Output the [x, y] coordinate of the center of the cell containing the given text.  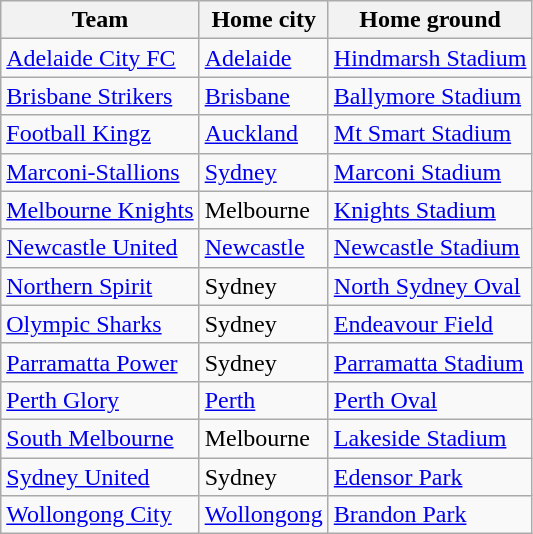
Ballymore Stadium [430, 96]
Adelaide [264, 58]
Hindmarsh Stadium [430, 58]
Sydney United [100, 477]
Newcastle Stadium [430, 248]
Perth [264, 400]
Perth Glory [100, 400]
Newcastle United [100, 248]
Brisbane Strikers [100, 96]
Knights Stadium [430, 210]
Marconi-Stallions [100, 172]
Northern Spirit [100, 286]
Endeavour Field [430, 324]
Melbourne Knights [100, 210]
Marconi Stadium [430, 172]
Brandon Park [430, 515]
Mt Smart Stadium [430, 134]
Newcastle [264, 248]
Brisbane [264, 96]
Football Kingz [100, 134]
Parramatta Stadium [430, 362]
Home city [264, 20]
Wollongong City [100, 515]
Auckland [264, 134]
Wollongong [264, 515]
Lakeside Stadium [430, 438]
Parramatta Power [100, 362]
Team [100, 20]
Adelaide City FC [100, 58]
Perth Oval [430, 400]
Edensor Park [430, 477]
Home ground [430, 20]
North Sydney Oval [430, 286]
South Melbourne [100, 438]
Olympic Sharks [100, 324]
